Search for the cell housing the specified text and yield its [x, y] center coordinate. 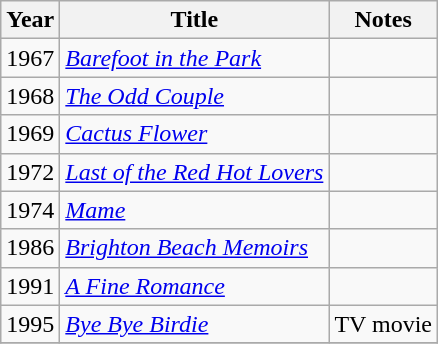
Cactus Flower [194, 134]
Title [194, 20]
Brighton Beach Memoirs [194, 248]
Notes [384, 20]
The Odd Couple [194, 96]
1968 [30, 96]
Last of the Red Hot Lovers [194, 172]
TV movie [384, 324]
1972 [30, 172]
1967 [30, 58]
1974 [30, 210]
1969 [30, 134]
Mame [194, 210]
Bye Bye Birdie [194, 324]
1995 [30, 324]
A Fine Romance [194, 286]
1986 [30, 248]
1991 [30, 286]
Year [30, 20]
Barefoot in the Park [194, 58]
